Output the (X, Y) coordinate of the center of the cell containing the given text.  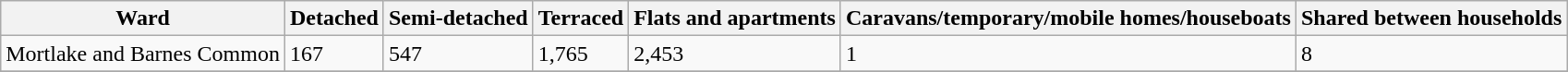
Shared between households (1431, 18)
1 (1067, 54)
2,453 (735, 54)
547 (458, 54)
Ward (143, 18)
Caravans/temporary/mobile homes/houseboats (1067, 18)
Terraced (580, 18)
Mortlake and Barnes Common (143, 54)
Flats and apartments (735, 18)
Detached (334, 18)
167 (334, 54)
1,765 (580, 54)
Semi-detached (458, 18)
8 (1431, 54)
